Return the [x, y] coordinate for the center point of the cell that contains the specified text.  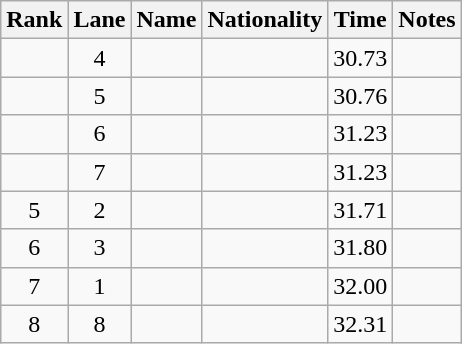
1 [100, 286]
Time [360, 20]
32.00 [360, 286]
Notes [427, 20]
30.76 [360, 96]
31.71 [360, 210]
2 [100, 210]
Lane [100, 20]
Nationality [265, 20]
32.31 [360, 324]
4 [100, 58]
30.73 [360, 58]
31.80 [360, 248]
Rank [34, 20]
Name [166, 20]
3 [100, 248]
